Capture the cell that displays the provided text and extract its (X, Y) central coordinate. 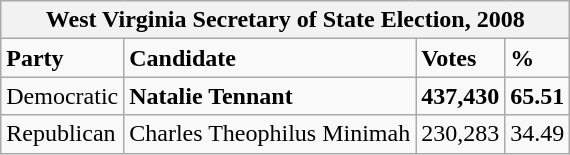
% (538, 58)
Votes (460, 58)
230,283 (460, 134)
Natalie Tennant (270, 96)
Candidate (270, 58)
Republican (62, 134)
West Virginia Secretary of State Election, 2008 (286, 20)
Democratic (62, 96)
Party (62, 58)
65.51 (538, 96)
437,430 (460, 96)
Charles Theophilus Minimah (270, 134)
34.49 (538, 134)
